Return (X, Y) of the center of cell containing provided text 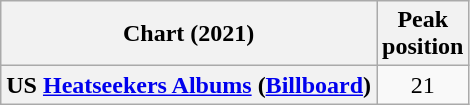
21 (422, 85)
Chart (2021) (189, 34)
US Heatseekers Albums (Billboard) (189, 85)
Peakposition (422, 34)
